Search for the cell housing the specified text and yield its [X, Y] center coordinate. 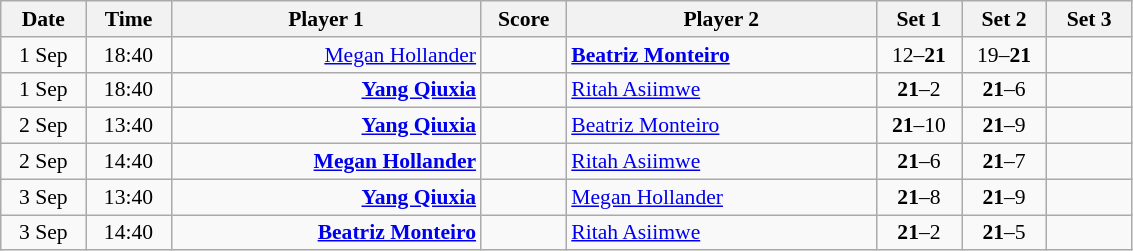
12–21 [918, 55]
Score [524, 19]
21–10 [918, 126]
Player 2 [721, 19]
Set 1 [918, 19]
21–5 [1004, 233]
21–8 [918, 197]
Player 1 [326, 19]
Time [128, 19]
19–21 [1004, 55]
Date [44, 19]
21–7 [1004, 162]
Set 3 [1090, 19]
Set 2 [1004, 19]
